Find where the given text appears and provide that cell's center as (X, Y) coordinate. 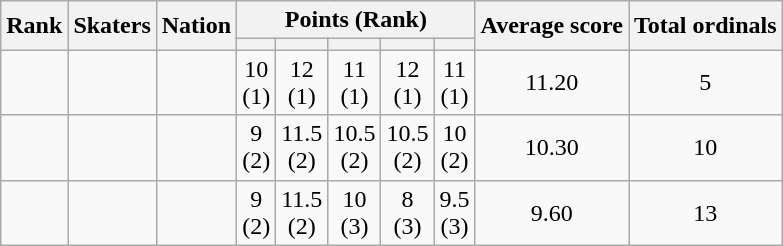
9.5(3) (454, 212)
10 (706, 148)
9.60 (552, 212)
13 (706, 212)
Points (Rank) (356, 20)
Total ordinals (706, 26)
Nation (196, 26)
10.30 (552, 148)
Rank (34, 26)
10(1) (256, 82)
Skaters (112, 26)
11.20 (552, 82)
10(2) (454, 148)
5 (706, 82)
8(3) (408, 212)
10(3) (354, 212)
Average score (552, 26)
